Determine the [X, Y] coordinate at the center of the cell enclosing the given text.  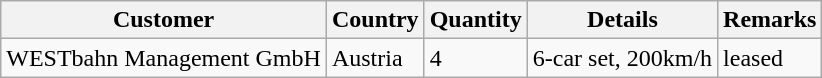
Country [375, 20]
Quantity [476, 20]
6-car set, 200km/h [622, 58]
Austria [375, 58]
leased [770, 58]
4 [476, 58]
Details [622, 20]
WESTbahn Management GmbH [164, 58]
Remarks [770, 20]
Customer [164, 20]
